For the text-containing cell, return its midpoint in (x, y) coordinate format. 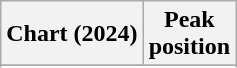
Peakposition (189, 34)
Chart (2024) (72, 34)
